Return the (x, y) coordinate for the center point of the cell that contains the specified text.  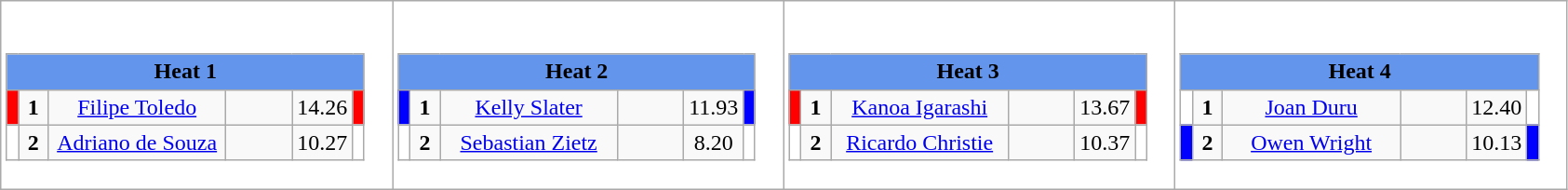
10.27 (322, 142)
11.93 (714, 107)
Owen Wright (1312, 142)
14.26 (322, 107)
13.67 (1106, 107)
10.37 (1106, 142)
Adriano de Souza (138, 142)
Kanoa Igarashi (919, 107)
Heat 4 1 Joan Duru 12.40 2 Owen Wright 10.13 (1372, 95)
Heat 3 (968, 72)
Heat 2 (577, 72)
Heat 1 (185, 72)
Filipe Toledo (138, 107)
8.20 (714, 142)
Heat 2 1 Kelly Slater 11.93 2 Sebastian Zietz 8.20 (588, 95)
12.40 (1496, 107)
Joan Duru (1312, 107)
Heat 3 1 Kanoa Igarashi 13.67 2 Ricardo Christie 10.37 (979, 95)
Heat 4 (1360, 72)
Kelly Slater (529, 107)
Heat 1 1 Filipe Toledo 14.26 2 Adriano de Souza 10.27 (197, 95)
Sebastian Zietz (529, 142)
Ricardo Christie (919, 142)
10.13 (1496, 142)
